Locate the cell with the specified text and output its [x, y] center coordinate. 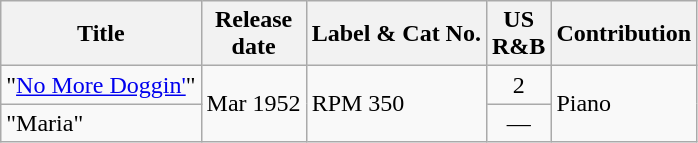
2 [518, 85]
Title [101, 34]
Mar 1952 [254, 104]
Label & Cat No. [396, 34]
— [518, 123]
"Maria" [101, 123]
RPM 350 [396, 104]
"No More Doggin'" [101, 85]
USR&B [518, 34]
Contribution [624, 34]
Piano [624, 104]
Releasedate [254, 34]
